Capture the cell that displays the provided text and extract its [x, y] central coordinate. 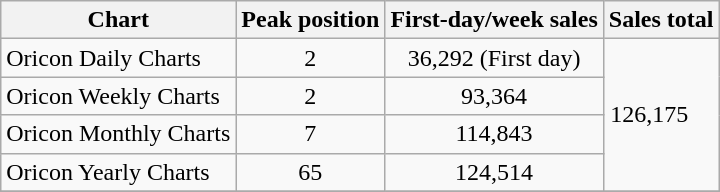
7 [310, 134]
Oricon Weekly Charts [118, 96]
Oricon Monthly Charts [118, 134]
Peak position [310, 20]
114,843 [494, 134]
65 [310, 172]
126,175 [661, 115]
124,514 [494, 172]
Oricon Daily Charts [118, 58]
93,364 [494, 96]
36,292 (First day) [494, 58]
Oricon Yearly Charts [118, 172]
Sales total [661, 20]
Chart [118, 20]
First-day/week sales [494, 20]
